Determine the (X, Y) coordinate at the center of the cell enclosing the given text.  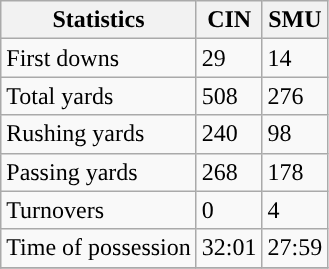
Total yards (99, 96)
CIN (229, 20)
29 (229, 58)
276 (295, 96)
178 (295, 172)
240 (229, 134)
27:59 (295, 248)
4 (295, 210)
32:01 (229, 248)
508 (229, 96)
98 (295, 134)
SMU (295, 20)
Turnovers (99, 210)
Passing yards (99, 172)
Rushing yards (99, 134)
14 (295, 58)
Statistics (99, 20)
0 (229, 210)
First downs (99, 58)
Time of possession (99, 248)
268 (229, 172)
